Output the (x, y) coordinate of the center of the cell containing the given text.  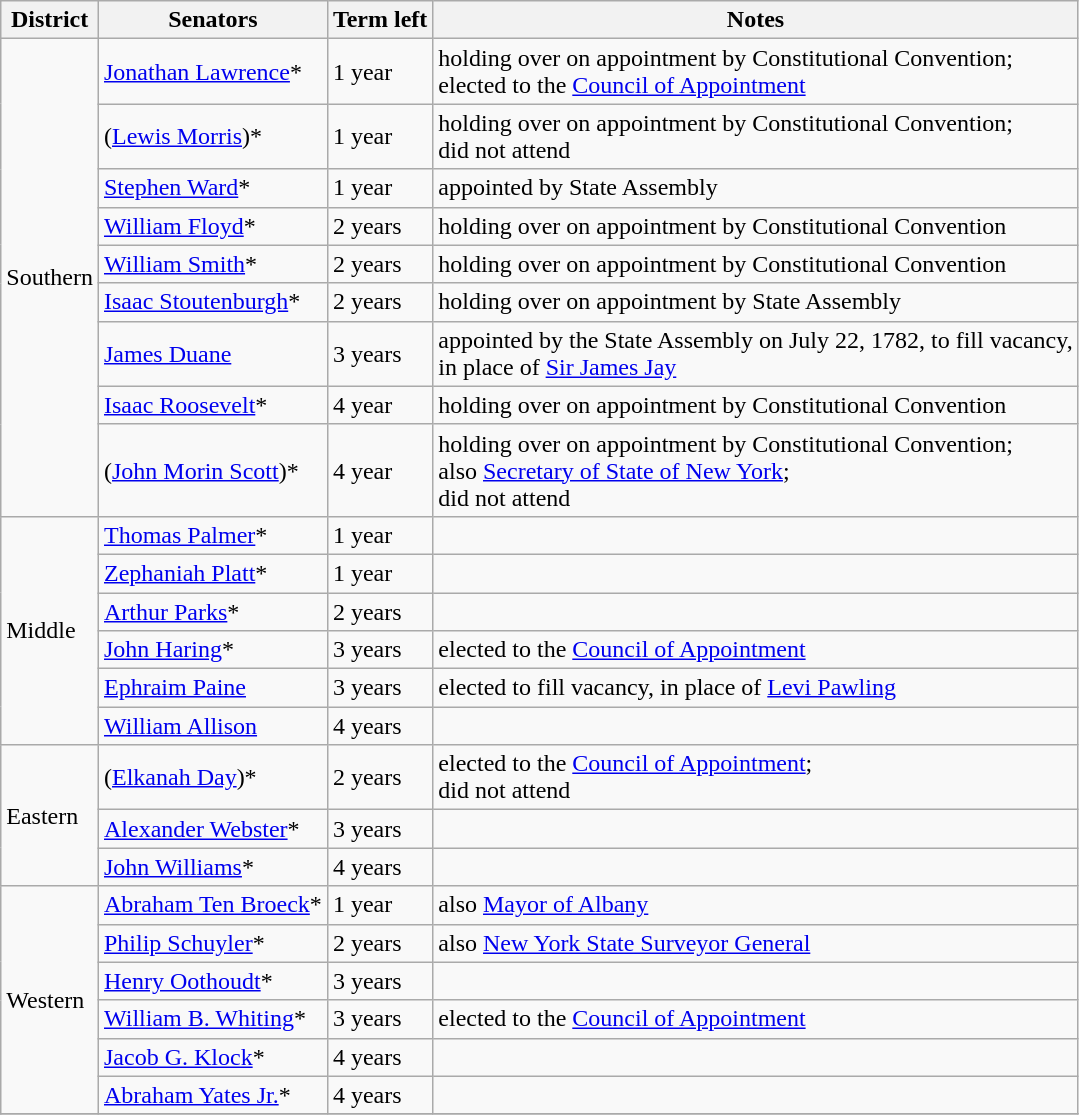
Jacob G. Klock* (212, 1057)
Western (50, 1000)
Isaac Stoutenburgh* (212, 302)
John Williams* (212, 867)
Abraham Yates Jr.* (212, 1095)
Middle (50, 630)
Isaac Roosevelt* (212, 405)
Philip Schuyler* (212, 943)
appointed by State Assembly (756, 188)
Jonathan Lawrence* (212, 72)
William Smith* (212, 264)
Arthur Parks* (212, 611)
Term left (380, 20)
Ephraim Paine (212, 688)
Thomas Palmer* (212, 535)
(John Morin Scott)* (212, 470)
also New York State Surveyor General (756, 943)
William Allison (212, 726)
holding over on appointment by State Assembly (756, 302)
also Mayor of Albany (756, 905)
Eastern (50, 816)
(Lewis Morris)* (212, 136)
Stephen Ward* (212, 188)
William B. Whiting* (212, 1019)
Senators (212, 20)
James Duane (212, 354)
holding over on appointment by Constitutional Convention; also Secretary of State of New York; did not attend (756, 470)
Abraham Ten Broeck* (212, 905)
holding over on appointment by Constitutional Convention; elected to the Council of Appointment (756, 72)
appointed by the State Assembly on July 22, 1782, to fill vacancy, in place of Sir James Jay (756, 354)
Notes (756, 20)
John Haring* (212, 650)
Alexander Webster* (212, 829)
(Elkanah Day)* (212, 778)
Southern (50, 278)
Henry Oothoudt* (212, 981)
District (50, 20)
Zephaniah Platt* (212, 573)
holding over on appointment by Constitutional Convention; did not attend (756, 136)
William Floyd* (212, 226)
elected to the Council of Appointment; did not attend (756, 778)
elected to fill vacancy, in place of Levi Pawling (756, 688)
